Extract the [X, Y] coordinate from the center of the cell holding the provided text.  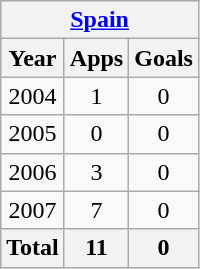
7 [96, 210]
2006 [33, 172]
Total [33, 248]
2004 [33, 96]
3 [96, 172]
2007 [33, 210]
11 [96, 248]
2005 [33, 134]
1 [96, 96]
Spain [100, 20]
Apps [96, 58]
Goals [164, 58]
Year [33, 58]
